Scan for the cell matching the given text and deliver its (X, Y) coordinate at center. 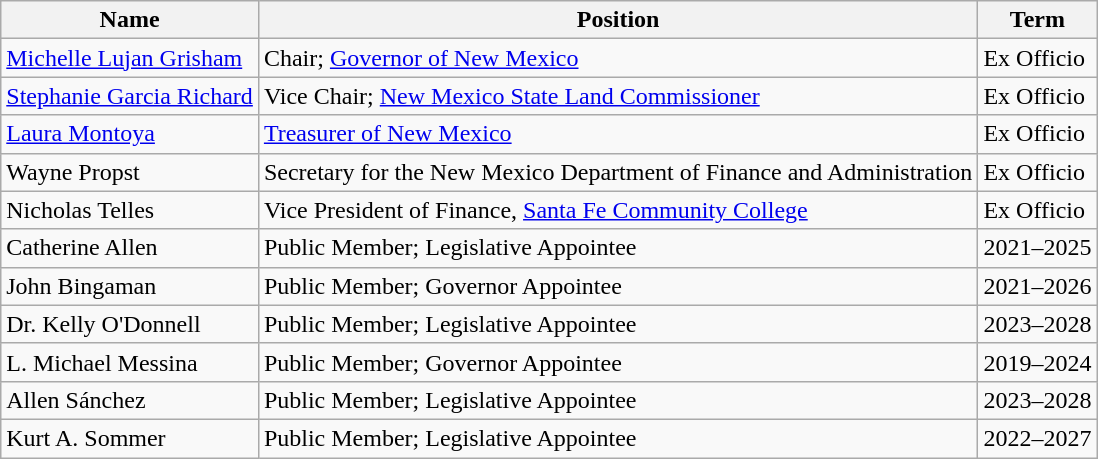
Name (130, 20)
John Bingaman (130, 286)
2022–2027 (1038, 438)
Treasurer of New Mexico (618, 134)
Position (618, 20)
Dr. Kelly O'Donnell (130, 324)
Vice Chair; New Mexico State Land Commissioner (618, 96)
2019–2024 (1038, 362)
Nicholas Telles (130, 210)
Chair; Governor of New Mexico (618, 58)
Kurt A. Sommer (130, 438)
Laura Montoya (130, 134)
Michelle Lujan Grisham (130, 58)
Allen Sánchez (130, 400)
Wayne Propst (130, 172)
L. Michael Messina (130, 362)
Catherine Allen (130, 248)
Vice President of Finance, Santa Fe Community College (618, 210)
2021–2025 (1038, 248)
Term (1038, 20)
Stephanie Garcia Richard (130, 96)
Secretary for the New Mexico Department of Finance and Administration (618, 172)
2021–2026 (1038, 286)
